Detect which cell encompasses the target text, then output its (X, Y) center coordinate. 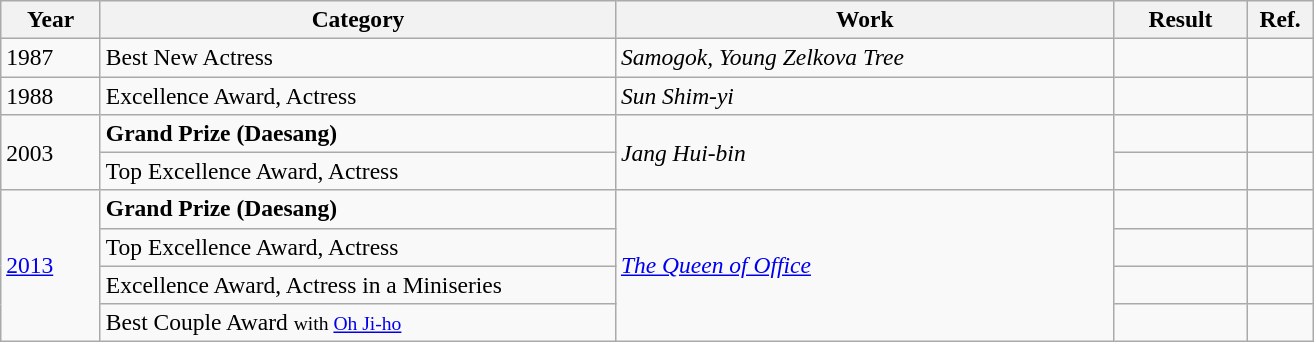
Sun Shim-yi (865, 95)
The Queen of Office (865, 266)
Year (51, 19)
Best Couple Award with Oh Ji-ho (358, 322)
Jang Hui-bin (865, 152)
Excellence Award, Actress (358, 95)
Best New Actress (358, 57)
1988 (51, 95)
2013 (51, 266)
Ref. (1280, 19)
Samogok, Young Zelkova Tree (865, 57)
Work (865, 19)
Category (358, 19)
2003 (51, 152)
Excellence Award, Actress in a Miniseries (358, 285)
Result (1180, 19)
1987 (51, 57)
